For the text-containing cell, return its midpoint in (X, Y) coordinate format. 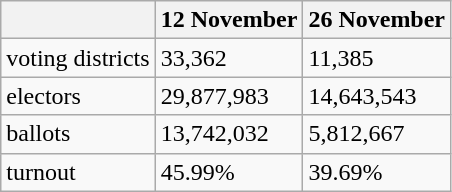
12 November (229, 20)
39.69% (377, 172)
5,812,667 (377, 134)
ballots (78, 134)
13,742,032 (229, 134)
33,362 (229, 58)
29,877,983 (229, 96)
11,385 (377, 58)
45.99% (229, 172)
electors (78, 96)
26 November (377, 20)
14,643,543 (377, 96)
voting districts (78, 58)
turnout (78, 172)
